Extract the [x, y] coordinate from the center of the cell holding the provided text.  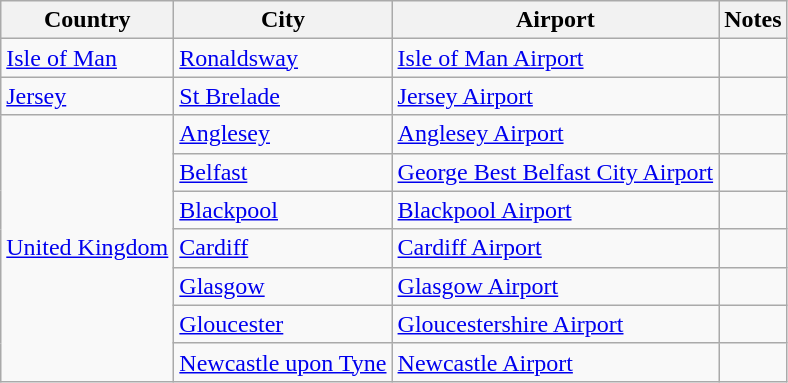
Jersey Airport [556, 96]
Anglesey [283, 134]
Jersey [88, 96]
Ronaldsway [283, 58]
Glasgow [283, 286]
Glasgow Airport [556, 286]
Gloucestershire Airport [556, 324]
St Brelade [283, 96]
Airport [556, 20]
Cardiff Airport [556, 248]
Country [88, 20]
Isle of Man [88, 58]
Blackpool Airport [556, 210]
Blackpool [283, 210]
Anglesey Airport [556, 134]
Newcastle Airport [556, 362]
United Kingdom [88, 248]
Newcastle upon Tyne [283, 362]
Isle of Man Airport [556, 58]
Notes [753, 20]
City [283, 20]
Cardiff [283, 248]
George Best Belfast City Airport [556, 172]
Gloucester [283, 324]
Belfast [283, 172]
